Extract the [x, y] coordinate from the center of the cell holding the provided text.  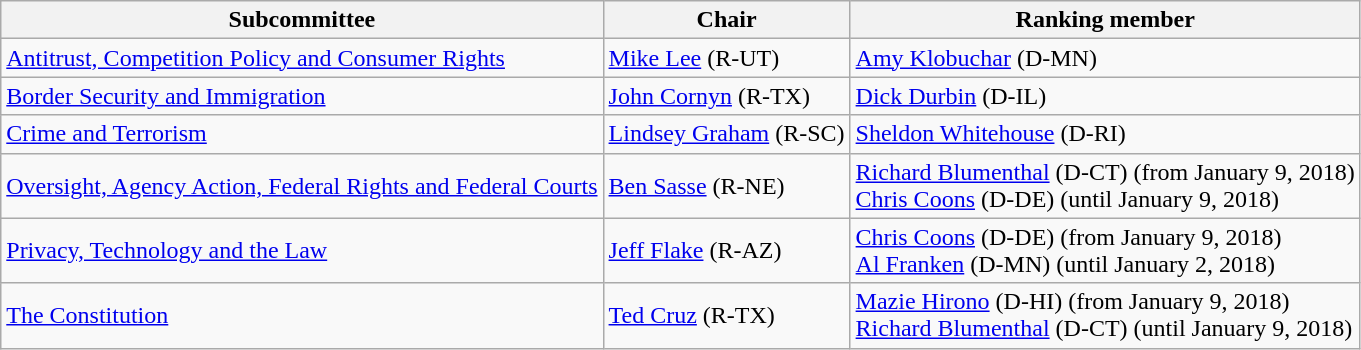
Ranking member [1105, 20]
Mazie Hirono (D-HI) (from January 9, 2018)Richard Blumenthal (D-CT) (until January 9, 2018) [1105, 316]
Antitrust, Competition Policy and Consumer Rights [302, 58]
Ben Sasse (R-NE) [726, 186]
Border Security and Immigration [302, 96]
Amy Klobuchar (D-MN) [1105, 58]
Ted Cruz (R-TX) [726, 316]
The Constitution [302, 316]
Mike Lee (R-UT) [726, 58]
Lindsey Graham (R-SC) [726, 134]
Jeff Flake (R-AZ) [726, 250]
Dick Durbin (D-IL) [1105, 96]
Oversight, Agency Action, Federal Rights and Federal Courts [302, 186]
Chris Coons (D-DE) (from January 9, 2018)Al Franken (D-MN) (until January 2, 2018) [1105, 250]
Subcommittee [302, 20]
Sheldon Whitehouse (D-RI) [1105, 134]
Chair [726, 20]
Crime and Terrorism [302, 134]
Privacy, Technology and the Law [302, 250]
John Cornyn (R-TX) [726, 96]
Richard Blumenthal (D-CT) (from January 9, 2018)Chris Coons (D-DE) (until January 9, 2018) [1105, 186]
